Identify which cell holds the provided text, then report its (X, Y) central coordinate. 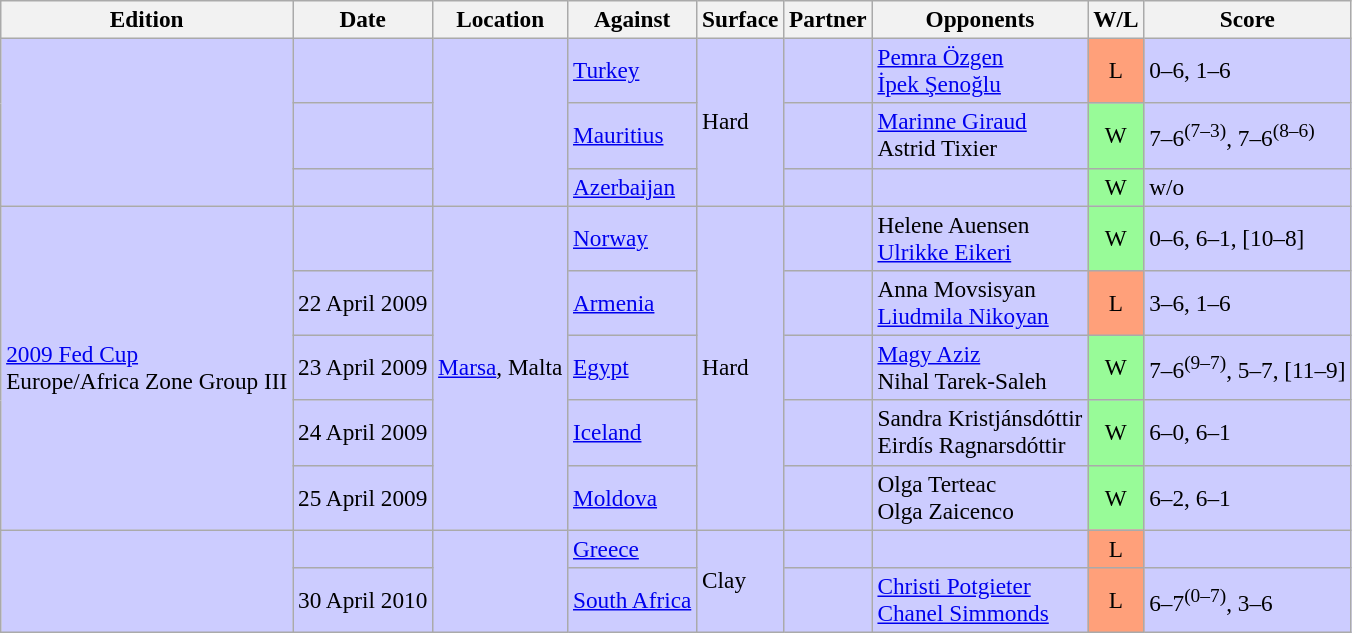
w/o (1248, 187)
Christi Potgieter Chanel Simmonds (980, 600)
Azerbaijan (632, 187)
7–6(7–3), 7–6(8–6) (1248, 136)
0–6, 1–6 (1248, 70)
Surface (740, 19)
Against (632, 19)
30 April 2010 (363, 600)
Opponents (980, 19)
Mauritius (632, 136)
2009 Fed Cup Europe/Africa Zone Group III (147, 367)
0–6, 6–1, [10–8] (1248, 238)
South Africa (632, 600)
Clay (740, 580)
Marinne Giraud Astrid Tixier (980, 136)
Turkey (632, 70)
23 April 2009 (363, 368)
Greece (632, 548)
Location (500, 19)
Sandra Kristjánsdóttir Eirdís Ragnarsdóttir (980, 432)
Pemra Özgen İpek Şenoğlu (980, 70)
6–7(0–7), 3–6 (1248, 600)
Moldova (632, 498)
W/L (1116, 19)
Edition (147, 19)
25 April 2009 (363, 498)
6–2, 6–1 (1248, 498)
3–6, 1–6 (1248, 302)
Marsa, Malta (500, 367)
Partner (828, 19)
Armenia (632, 302)
6–0, 6–1 (1248, 432)
Anna Movsisyan Liudmila Nikoyan (980, 302)
Date (363, 19)
22 April 2009 (363, 302)
Helene Auensen Ulrikke Eikeri (980, 238)
Score (1248, 19)
Iceland (632, 432)
7–6(9–7), 5–7, [11–9] (1248, 368)
Norway (632, 238)
24 April 2009 (363, 432)
Egypt (632, 368)
Magy Aziz Nihal Tarek-Saleh (980, 368)
Olga Terteac Olga Zaicenco (980, 498)
